Capture the cell that displays the provided text and extract its (x, y) central coordinate. 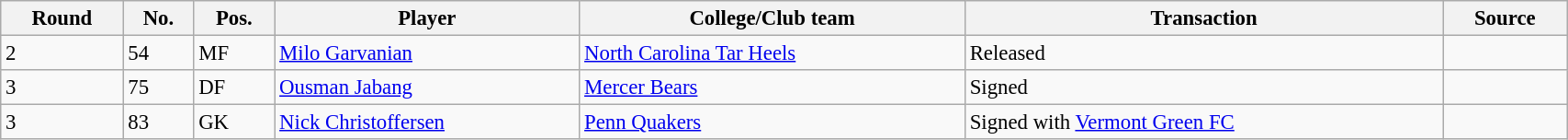
Player (427, 18)
MF (234, 53)
College/Club team (773, 18)
Penn Quakers (773, 122)
Pos. (234, 18)
Nick Christoffersen (427, 122)
Ousman Jabang (427, 87)
Milo Garvanian (427, 53)
83 (158, 122)
Transaction (1203, 18)
DF (234, 87)
2 (62, 53)
54 (158, 53)
Released (1203, 53)
Mercer Bears (773, 87)
Round (62, 18)
GK (234, 122)
Signed (1203, 87)
Signed with Vermont Green FC (1203, 122)
Source (1505, 18)
North Carolina Tar Heels (773, 53)
No. (158, 18)
75 (158, 87)
